Locate the cell with the specified text and output its [x, y] center coordinate. 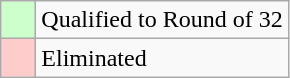
Qualified to Round of 32 [162, 20]
Eliminated [162, 58]
